Find where the given text appears and provide that cell's center as [x, y] coordinate. 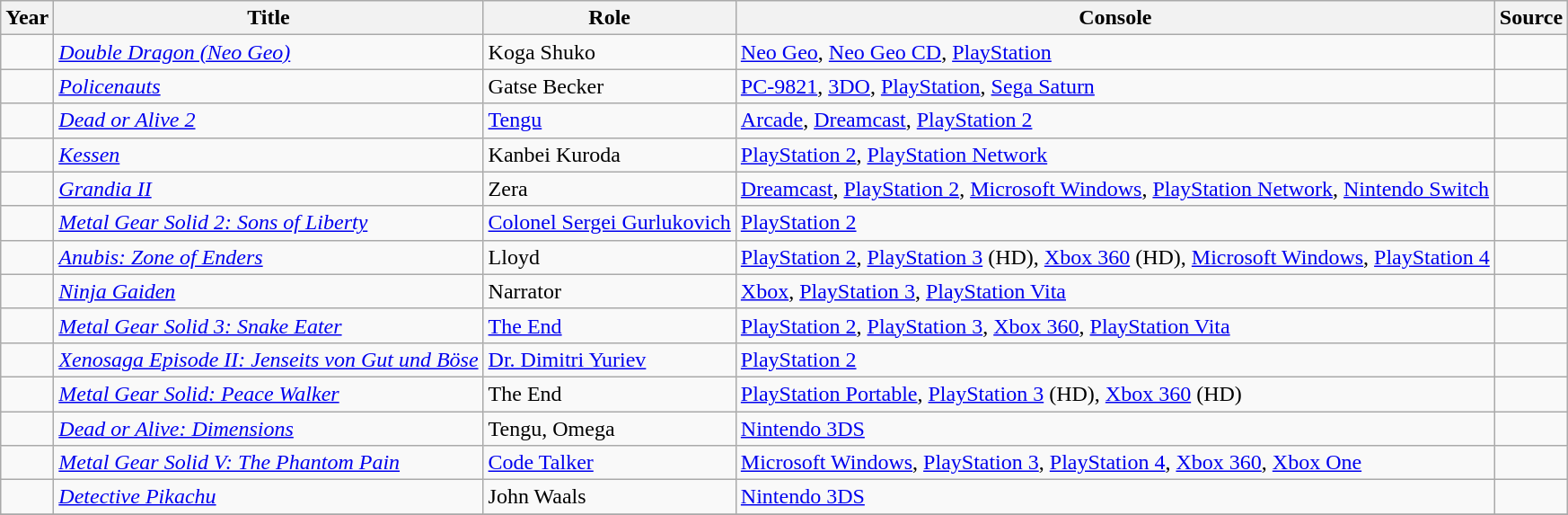
Metal Gear Solid: Peace Walker [269, 394]
PlayStation Portable, PlayStation 3 (HD), Xbox 360 (HD) [1115, 394]
Lloyd [609, 257]
Grandia II [269, 189]
PlayStation 2, PlayStation 3, Xbox 360, PlayStation Vita [1115, 325]
Koga Shuko [609, 52]
Year [27, 18]
Title [269, 18]
Metal Gear Solid V: The Phantom Pain [269, 463]
Zera [609, 189]
PlayStation 2, PlayStation 3 (HD), Xbox 360 (HD), Microsoft Windows, PlayStation 4 [1115, 257]
Tengu [609, 120]
Detective Pikachu [269, 497]
Microsoft Windows, PlayStation 3, PlayStation 4, Xbox 360, Xbox One [1115, 463]
Gatse Becker [609, 86]
Dead or Alive 2 [269, 120]
Tengu, Omega [609, 429]
Xenosaga Episode II: Jenseits von Gut und Böse [269, 360]
John Waals [609, 497]
Double Dragon (Neo Geo) [269, 52]
Metal Gear Solid 3: Snake Eater [269, 325]
PlayStation 2, PlayStation Network [1115, 155]
Neo Geo, Neo Geo CD, PlayStation [1115, 52]
Kessen [269, 155]
Metal Gear Solid 2: Sons of Liberty [269, 223]
Ninja Gaiden [269, 291]
Colonel Sergei Gurlukovich [609, 223]
PC-9821, 3DO, PlayStation, Sega Saturn [1115, 86]
Source [1530, 18]
Kanbei Kuroda [609, 155]
Role [609, 18]
Xbox, PlayStation 3, PlayStation Vita [1115, 291]
Arcade, Dreamcast, PlayStation 2 [1115, 120]
Code Talker [609, 463]
Anubis: Zone of Enders [269, 257]
Policenauts [269, 86]
Dead or Alive: Dimensions [269, 429]
Dreamcast, PlayStation 2, Microsoft Windows, PlayStation Network, Nintendo Switch [1115, 189]
Dr. Dimitri Yuriev [609, 360]
Console [1115, 18]
Narrator [609, 291]
